Scan for the cell matching the given text and deliver its [x, y] coordinate at center. 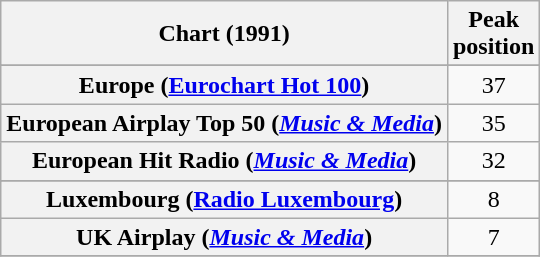
37 [493, 85]
Europe (Eurochart Hot 100) [224, 85]
European Airplay Top 50 (Music & Media) [224, 123]
Peakposition [493, 34]
Luxembourg (Radio Luxembourg) [224, 199]
7 [493, 237]
UK Airplay (Music & Media) [224, 237]
Chart (1991) [224, 34]
European Hit Radio (Music & Media) [224, 161]
32 [493, 161]
8 [493, 199]
35 [493, 123]
